Pinpoint the cell where the given text exists, returning its [x, y] midpoint coordinate. 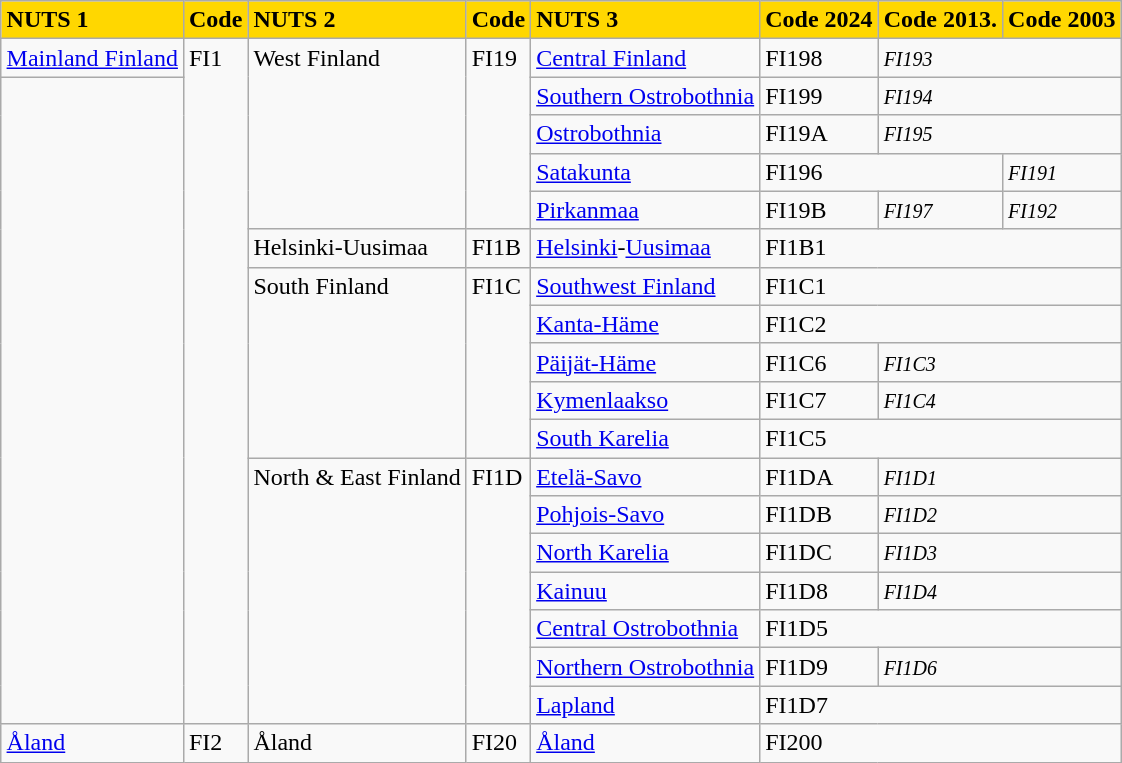
Code 2013. [940, 20]
Etelä-Savo [646, 477]
Southwest Finland [646, 286]
FI1C4 [1000, 400]
Päijät-Häme [646, 362]
Code 2003 [1062, 20]
FI197 [940, 210]
Kanta-Häme [646, 324]
NUTS 2 [357, 20]
FI1C5 [940, 438]
FI198 [819, 58]
Kainuu [646, 591]
FI1D7 [940, 705]
South Karelia [646, 438]
West Finland [357, 134]
Lapland [646, 705]
Ostrobothnia [646, 134]
FI1C7 [819, 400]
Central Ostrobothnia [646, 629]
FI1D5 [940, 629]
FI20 [498, 743]
FI2 [215, 743]
Satakunta [646, 172]
Mainland Finland [92, 58]
FI196 [882, 172]
FI1C2 [940, 324]
FI1D4 [1000, 591]
FI199 [819, 96]
NUTS 3 [646, 20]
FI1D [498, 591]
Southern Ostrobothnia [646, 96]
FI1C1 [940, 286]
FI1DC [819, 553]
FI1 [215, 382]
North Karelia [646, 553]
Central Finland [646, 58]
FI19 [498, 134]
NUTS 1 [92, 20]
FI193 [1000, 58]
Pirkanmaa [646, 210]
FI19A [819, 134]
Kymenlaakso [646, 400]
FI191 [1062, 172]
South Finland [357, 362]
FI1B [498, 248]
FI1B1 [940, 248]
FI1D3 [1000, 553]
FI1D6 [1000, 667]
FI194 [1000, 96]
FI1D1 [1000, 477]
FI195 [1000, 134]
FI1C3 [1000, 362]
FI200 [940, 743]
Code 2024 [819, 20]
Northern Ostrobothnia [646, 667]
FI1D2 [1000, 515]
FI192 [1062, 210]
FI1D8 [819, 591]
FI1C6 [819, 362]
Pohjois-Savo [646, 515]
FI1D9 [819, 667]
FI1C [498, 362]
FI1DA [819, 477]
FI19B [819, 210]
FI1DB [819, 515]
North & East Finland [357, 591]
